Detect which cell encompasses the target text, then output its [x, y] center coordinate. 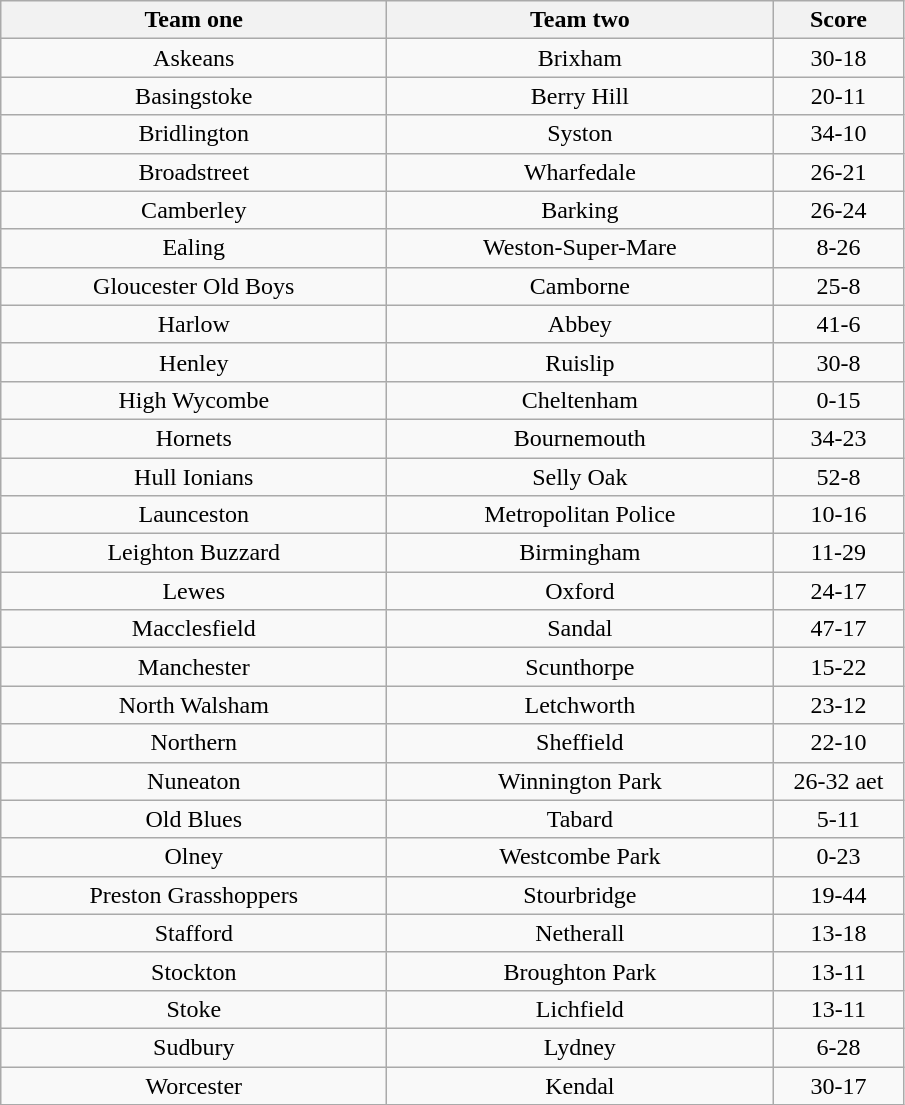
Stockton [194, 971]
Netherall [580, 933]
Bournemouth [580, 438]
Sheffield [580, 743]
52-8 [838, 477]
Winnington Park [580, 781]
Berry Hill [580, 96]
6-28 [838, 1047]
Old Blues [194, 819]
26-21 [838, 172]
Brixham [580, 58]
Cheltenham [580, 400]
Team two [580, 20]
10-16 [838, 515]
Lydney [580, 1047]
26-32 aet [838, 781]
Kendal [580, 1085]
Lichfield [580, 1009]
Manchester [194, 667]
34-23 [838, 438]
Olney [194, 857]
15-22 [838, 667]
Wharfedale [580, 172]
Lewes [194, 591]
41-6 [838, 324]
Barking [580, 210]
30-18 [838, 58]
Ruislip [580, 362]
Nuneaton [194, 781]
8-26 [838, 248]
Westcombe Park [580, 857]
30-8 [838, 362]
Gloucester Old Boys [194, 286]
30-17 [838, 1085]
Sandal [580, 629]
Macclesfield [194, 629]
20-11 [838, 96]
Henley [194, 362]
26-24 [838, 210]
North Walsham [194, 705]
Camberley [194, 210]
0-15 [838, 400]
Weston-Super-Mare [580, 248]
Selly Oak [580, 477]
Score [838, 20]
Sudbury [194, 1047]
Preston Grasshoppers [194, 895]
47-17 [838, 629]
23-12 [838, 705]
Stourbridge [580, 895]
5-11 [838, 819]
Camborne [580, 286]
13-18 [838, 933]
Harlow [194, 324]
High Wycombe [194, 400]
Northern [194, 743]
Stafford [194, 933]
Tabard [580, 819]
25-8 [838, 286]
Oxford [580, 591]
Letchworth [580, 705]
Hull Ionians [194, 477]
Ealing [194, 248]
Leighton Buzzard [194, 553]
34-10 [838, 134]
Stoke [194, 1009]
Bridlington [194, 134]
Broadstreet [194, 172]
Abbey [580, 324]
Hornets [194, 438]
Syston [580, 134]
24-17 [838, 591]
0-23 [838, 857]
11-29 [838, 553]
Basingstoke [194, 96]
Askeans [194, 58]
Worcester [194, 1085]
22-10 [838, 743]
Broughton Park [580, 971]
Team one [194, 20]
Scunthorpe [580, 667]
19-44 [838, 895]
Launceston [194, 515]
Metropolitan Police [580, 515]
Birmingham [580, 553]
